Identify which cell holds the provided text, then report its [x, y] central coordinate. 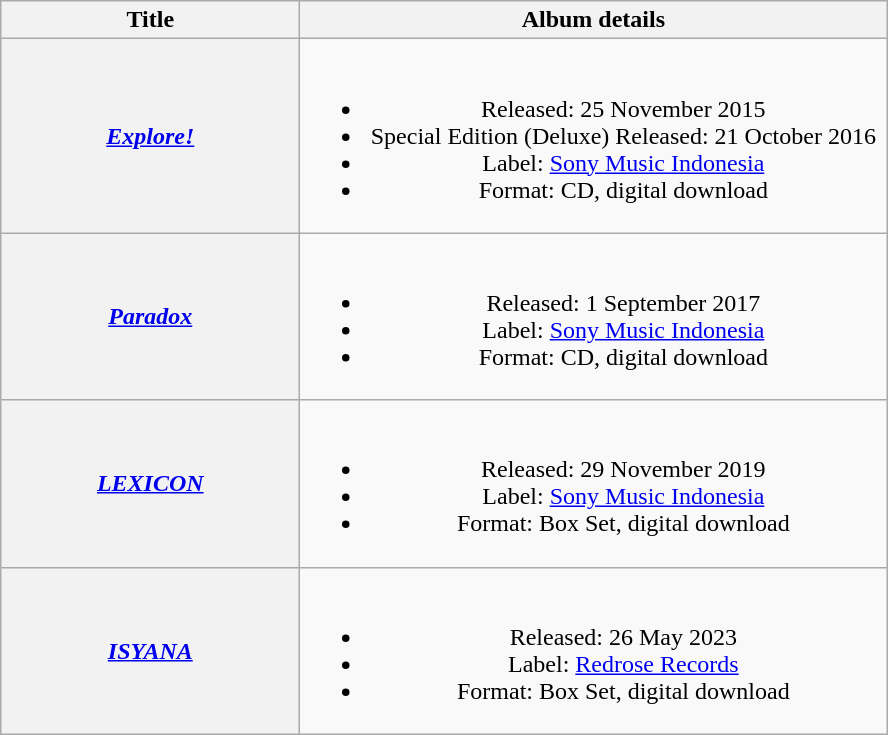
ISYANA [150, 650]
Title [150, 20]
Released: 1 September 2017Label: Sony Music IndonesiaFormat: CD, digital download [594, 316]
Released: 29 November 2019Label: Sony Music IndonesiaFormat: Box Set, digital download [594, 484]
Album details [594, 20]
LEXICON [150, 484]
Released: 25 November 2015Special Edition (Deluxe) Released: 21 October 2016Label: Sony Music IndonesiaFormat: CD, digital download [594, 136]
Released: 26 May 2023Label: Redrose RecordsFormat: Box Set, digital download [594, 650]
Paradox [150, 316]
Explore! [150, 136]
